Output the [x, y] coordinate of the center of the cell containing the given text.  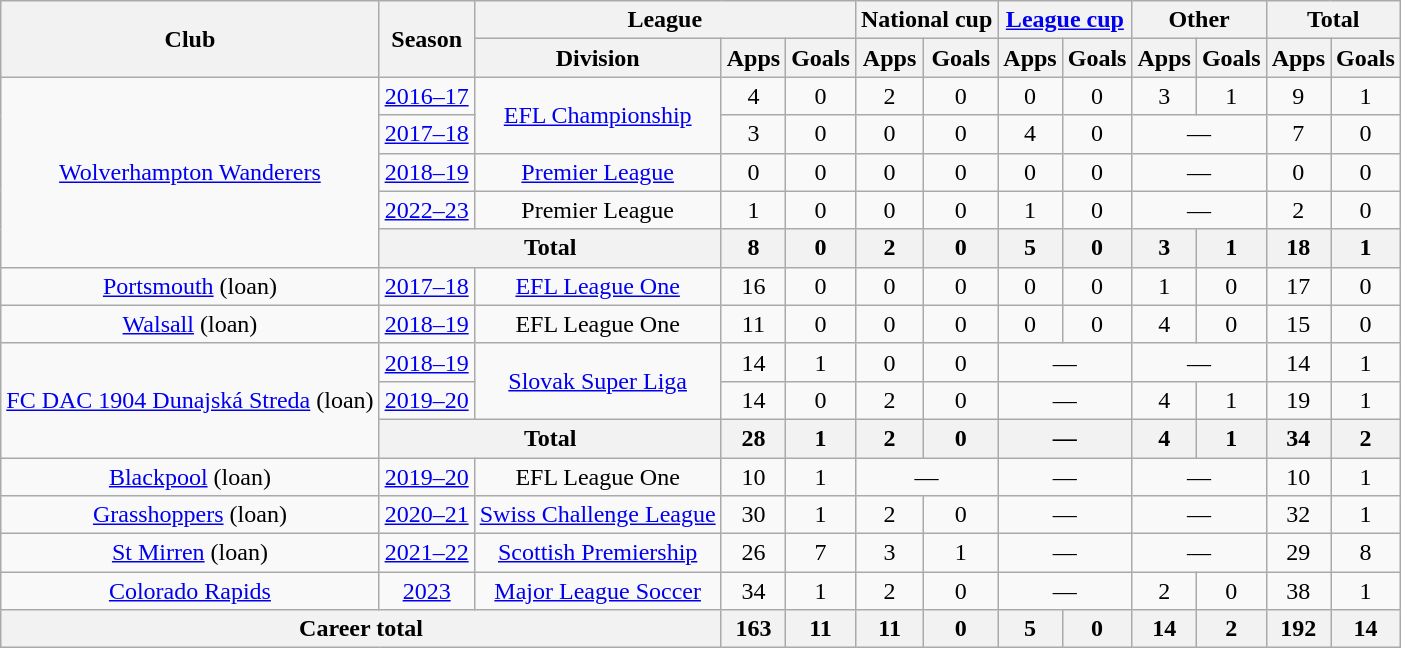
16 [753, 286]
Portsmouth (loan) [190, 286]
29 [1298, 553]
EFL Championship [598, 115]
Major League Soccer [598, 591]
Season [426, 39]
26 [753, 553]
League cup [1065, 20]
30 [753, 515]
9 [1298, 96]
Scottish Premiership [598, 553]
28 [753, 438]
FC DAC 1904 Dunajská Streda (loan) [190, 400]
2021–22 [426, 553]
League [664, 20]
18 [1298, 248]
2022–23 [426, 210]
National cup [926, 20]
Colorado Rapids [190, 591]
192 [1298, 629]
Other [1199, 20]
17 [1298, 286]
Walsall (loan) [190, 324]
Division [598, 58]
Swiss Challenge League [598, 515]
Club [190, 39]
Blackpool (loan) [190, 477]
2023 [426, 591]
15 [1298, 324]
19 [1298, 400]
Grasshoppers (loan) [190, 515]
32 [1298, 515]
Career total [361, 629]
38 [1298, 591]
2020–21 [426, 515]
163 [753, 629]
Wolverhampton Wanderers [190, 172]
2016–17 [426, 96]
St Mirren (loan) [190, 553]
Slovak Super Liga [598, 381]
